Locate the cell with the specified text and output its (X, Y) center coordinate. 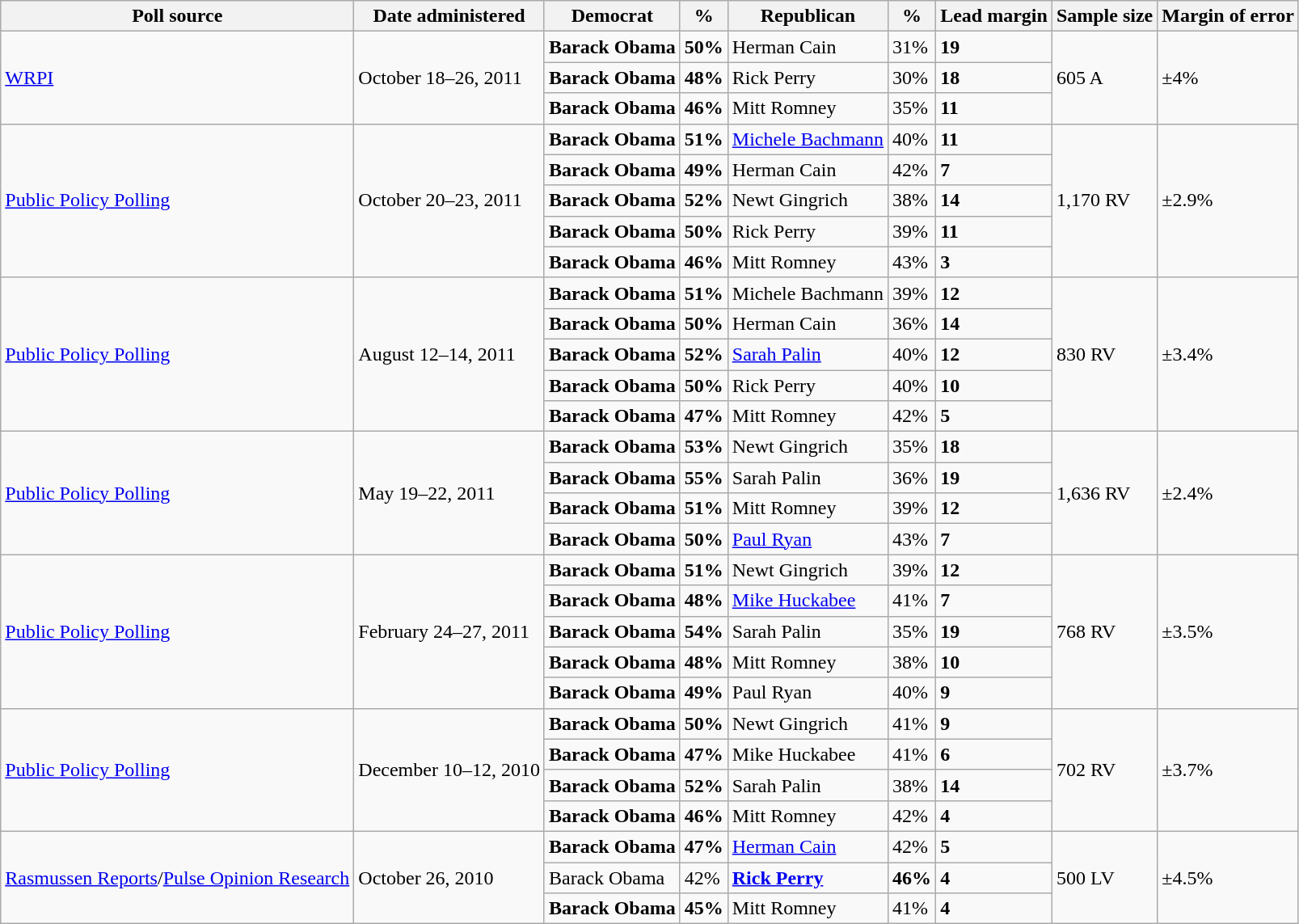
3 (994, 262)
±3.5% (1229, 631)
±4% (1229, 78)
±2.9% (1229, 200)
October 18–26, 2011 (449, 78)
1,636 RV (1104, 493)
54% (703, 631)
500 LV (1104, 877)
Sample size (1104, 16)
Republican (808, 16)
May 19–22, 2011 (449, 493)
October 20–23, 2011 (449, 200)
±4.5% (1229, 877)
53% (703, 447)
Margin of error (1229, 16)
February 24–27, 2011 (449, 631)
Poll source (178, 16)
31% (912, 47)
August 12–14, 2011 (449, 354)
55% (703, 478)
6 (994, 754)
Democrat (612, 16)
45% (703, 909)
605 A (1104, 78)
December 10–12, 2010 (449, 770)
±2.4% (1229, 493)
1,170 RV (1104, 200)
±3.4% (1229, 354)
30% (912, 78)
October 26, 2010 (449, 877)
Rasmussen Reports/Pulse Opinion Research (178, 877)
Date administered (449, 16)
702 RV (1104, 770)
WRPI (178, 78)
Lead margin (994, 16)
768 RV (1104, 631)
830 RV (1104, 354)
±3.7% (1229, 770)
